Locate the cell with the specified text and output its [x, y] center coordinate. 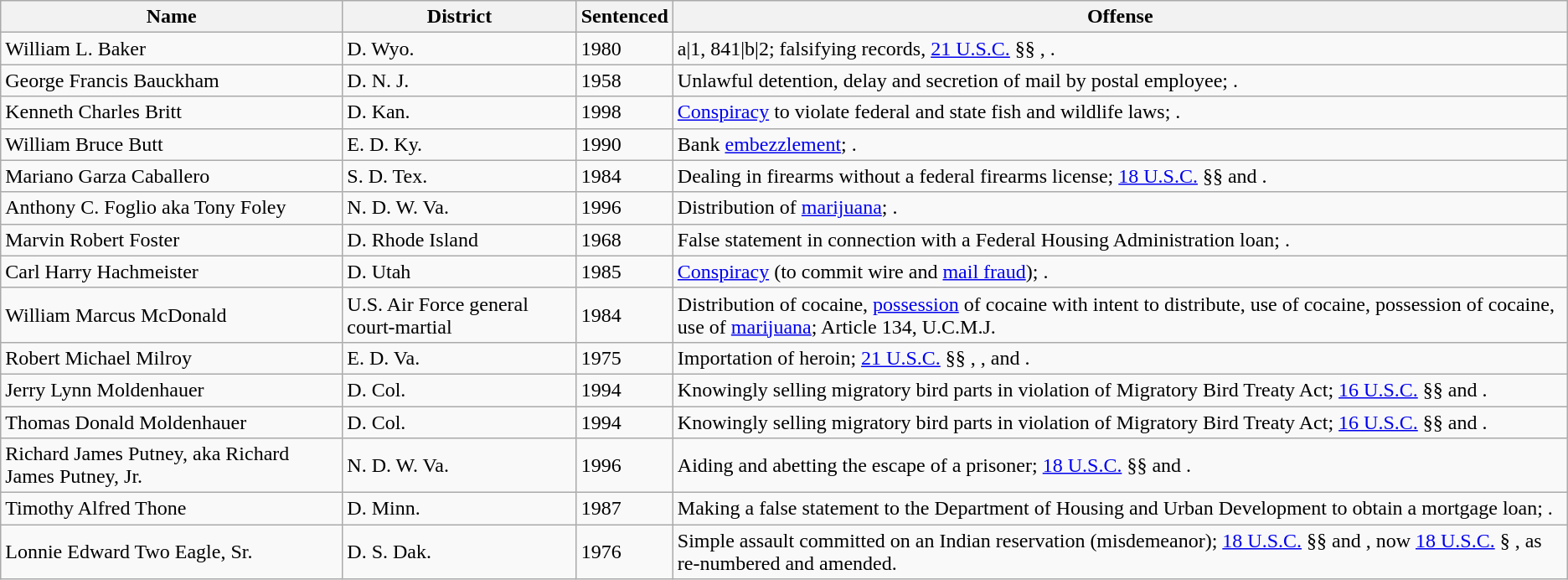
Marvin Robert Foster [172, 240]
Kenneth Charles Britt [172, 112]
S. D. Tex. [459, 176]
Unlawful detention, delay and secretion of mail by postal employee; . [1120, 80]
Conspiracy (to commit wire and mail fraud); . [1120, 272]
1958 [625, 80]
Aiding and abetting the escape of a prisoner; 18 U.S.C. §§ and . [1120, 466]
Name [172, 17]
Conspiracy to violate federal and state fish and wildlife laws; . [1120, 112]
Distribution of marijuana; . [1120, 208]
Bank embezzlement; . [1120, 144]
1968 [625, 240]
William L. Baker [172, 49]
Richard James Putney, aka Richard James Putney, Jr. [172, 466]
1998 [625, 112]
U.S. Air Force general court-martial [459, 315]
William Bruce Butt [172, 144]
1990 [625, 144]
Mariano Garza Caballero [172, 176]
D. Minn. [459, 509]
1976 [625, 552]
Carl Harry Hachmeister [172, 272]
Making a false statement to the Department of Housing and Urban Development to obtain a mortgage loan; . [1120, 509]
William Marcus McDonald [172, 315]
D. Utah [459, 272]
False statement in connection with a Federal Housing Administration loan; . [1120, 240]
George Francis Bauckham [172, 80]
Thomas Donald Moldenhauer [172, 422]
1985 [625, 272]
Timothy Alfred Thone [172, 509]
District [459, 17]
D. Wyo. [459, 49]
a|1, 841|b|2; falsifying records, 21 U.S.C. §§ , . [1120, 49]
Importation of heroin; 21 U.S.C. §§ , , and . [1120, 358]
1980 [625, 49]
Anthony C. Foglio aka Tony Foley [172, 208]
D. Kan. [459, 112]
Robert Michael Milroy [172, 358]
Dealing in firearms without a federal firearms license; 18 U.S.C. §§ and . [1120, 176]
Lonnie Edward Two Eagle, Sr. [172, 552]
1975 [625, 358]
Offense [1120, 17]
Sentenced [625, 17]
Jerry Lynn Moldenhauer [172, 390]
E. D. Va. [459, 358]
D. N. J. [459, 80]
E. D. Ky. [459, 144]
1987 [625, 509]
D. Rhode Island [459, 240]
D. S. Dak. [459, 552]
Simple assault committed on an Indian reservation (misdemeanor); 18 U.S.C. §§ and , now 18 U.S.C. § , as re-numbered and amended. [1120, 552]
